From the cell containing the given text, extract its center point as (x, y) coordinate. 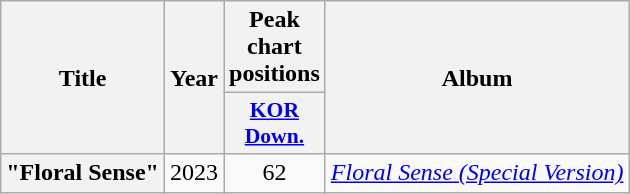
KORDown. (275, 124)
2023 (194, 173)
"Floral Sense" (83, 173)
62 (275, 173)
Peakchartpositions (275, 47)
Year (194, 78)
Title (83, 78)
Album (477, 78)
Floral Sense (Special Version) (477, 173)
